Return the (x, y) coordinate for the center point of the cell that contains the specified text.  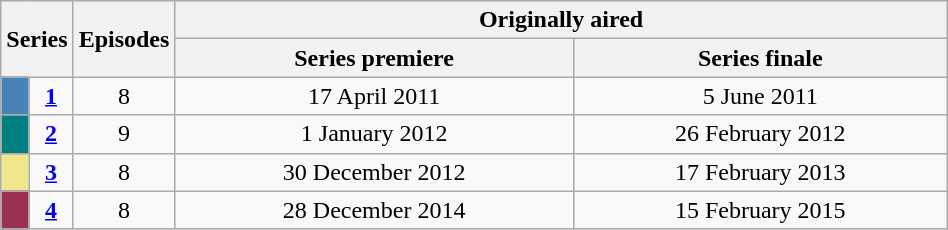
2 (51, 134)
Episodes (124, 39)
28 December 2014 (374, 210)
Series premiere (374, 58)
17 February 2013 (760, 172)
3 (51, 172)
Series (37, 39)
1 (51, 96)
26 February 2012 (760, 134)
30 December 2012 (374, 172)
Originally aired (561, 20)
15 February 2015 (760, 210)
9 (124, 134)
Series finale (760, 58)
5 June 2011 (760, 96)
1 January 2012 (374, 134)
4 (51, 210)
17 April 2011 (374, 96)
